Return (X, Y) of the center of cell containing provided text 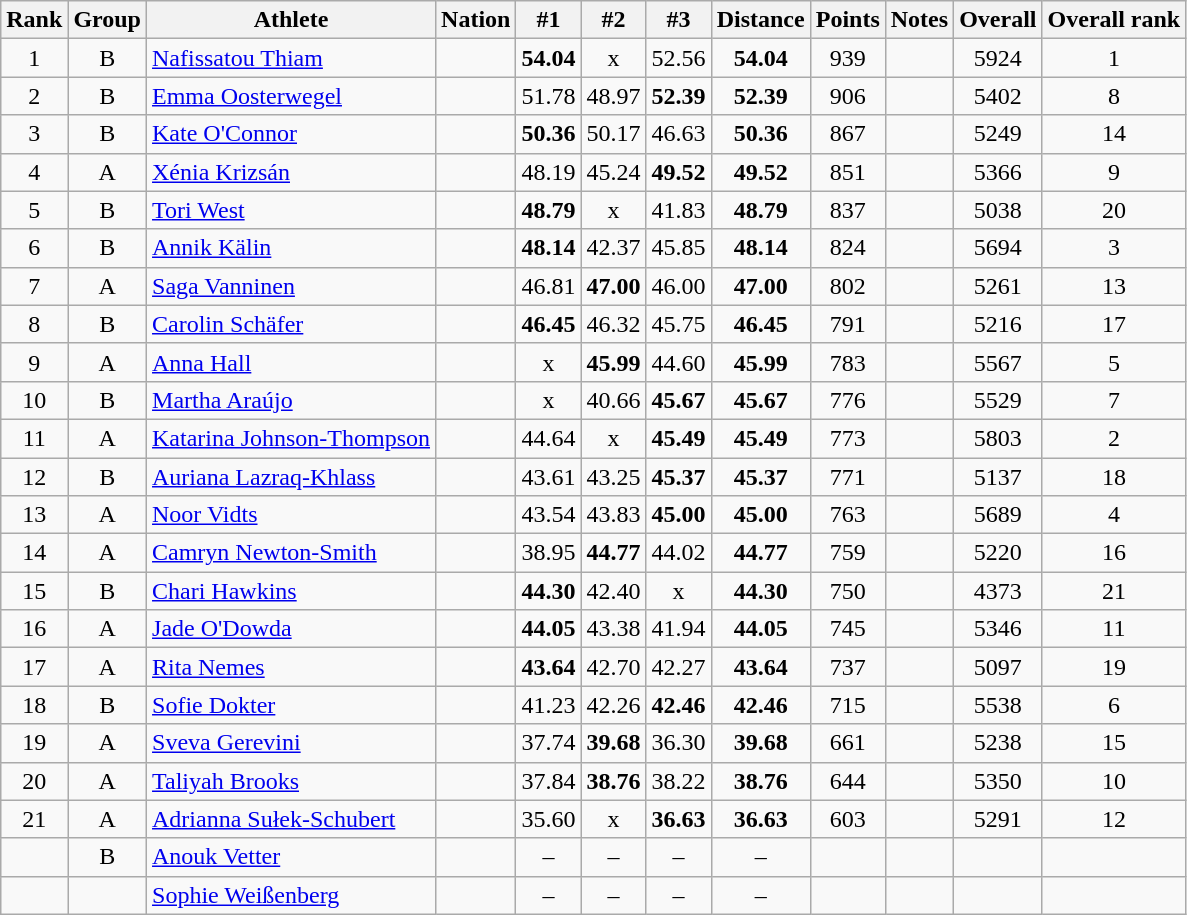
46.63 (678, 134)
776 (848, 400)
Nation (476, 20)
Carolin Schäfer (292, 324)
837 (848, 210)
50.17 (614, 134)
#3 (678, 20)
45.24 (614, 172)
Xénia Krizsán (292, 172)
45.85 (678, 248)
Group (108, 20)
41.23 (548, 705)
45.75 (678, 324)
745 (848, 629)
867 (848, 134)
Notes (919, 20)
Jade O'Dowda (292, 629)
939 (848, 58)
Taliyah Brooks (292, 781)
42.27 (678, 667)
791 (848, 324)
Emma Oosterwegel (292, 96)
5567 (998, 362)
5097 (998, 667)
46.81 (548, 286)
5402 (998, 96)
38.22 (678, 781)
42.70 (614, 667)
Anouk Vetter (292, 857)
43.83 (614, 515)
5346 (998, 629)
35.60 (548, 819)
37.74 (548, 743)
603 (848, 819)
851 (848, 172)
43.25 (614, 477)
Points (848, 20)
Annik Kälin (292, 248)
Saga Vanninen (292, 286)
Tori West (292, 210)
737 (848, 667)
38.95 (548, 553)
644 (848, 781)
Sofie Dokter (292, 705)
5803 (998, 438)
43.38 (614, 629)
5038 (998, 210)
52.56 (678, 58)
43.61 (548, 477)
750 (848, 591)
#1 (548, 20)
5924 (998, 58)
Rita Nemes (292, 667)
Distance (760, 20)
906 (848, 96)
Noor Vidts (292, 515)
5291 (998, 819)
Athlete (292, 20)
5137 (998, 477)
5238 (998, 743)
4373 (998, 591)
5689 (998, 515)
5529 (998, 400)
715 (848, 705)
46.32 (614, 324)
46.00 (678, 286)
36.30 (678, 743)
763 (848, 515)
48.19 (548, 172)
44.02 (678, 553)
661 (848, 743)
771 (848, 477)
Camryn Newton-Smith (292, 553)
42.40 (614, 591)
37.84 (548, 781)
Adrianna Sułek-Schubert (292, 819)
5538 (998, 705)
5694 (998, 248)
48.97 (614, 96)
759 (848, 553)
Overall (998, 20)
5249 (998, 134)
Anna Hall (292, 362)
40.66 (614, 400)
42.26 (614, 705)
802 (848, 286)
773 (848, 438)
5220 (998, 553)
Sveva Gerevini (292, 743)
5216 (998, 324)
44.60 (678, 362)
783 (848, 362)
Rank (34, 20)
5350 (998, 781)
43.54 (548, 515)
41.83 (678, 210)
42.37 (614, 248)
#2 (614, 20)
Chari Hawkins (292, 591)
Sophie Weißenberg (292, 895)
51.78 (548, 96)
Auriana Lazraq-Khlass (292, 477)
Kate O'Connor (292, 134)
5261 (998, 286)
41.94 (678, 629)
Katarina Johnson-Thompson (292, 438)
824 (848, 248)
Martha Araújo (292, 400)
44.64 (548, 438)
Nafissatou Thiam (292, 58)
5366 (998, 172)
Overall rank (1114, 20)
